Provide the [x, y] coordinate of the cell's center where the given text is located.  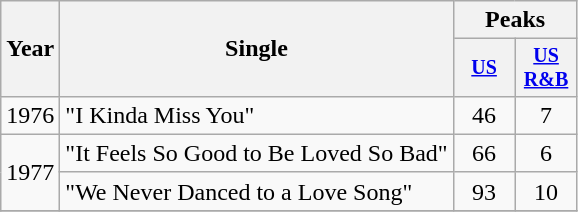
46 [484, 115]
"It Feels So Good to Be Loved So Bad" [256, 153]
6 [546, 153]
Single [256, 49]
Peaks [515, 20]
1977 [30, 172]
93 [484, 191]
66 [484, 153]
7 [546, 115]
"I Kinda Miss You" [256, 115]
"We Never Danced to a Love Song" [256, 191]
Year [30, 49]
1976 [30, 115]
US [484, 68]
10 [546, 191]
USR&B [546, 68]
